Search for the cell housing the specified text and yield its (X, Y) center coordinate. 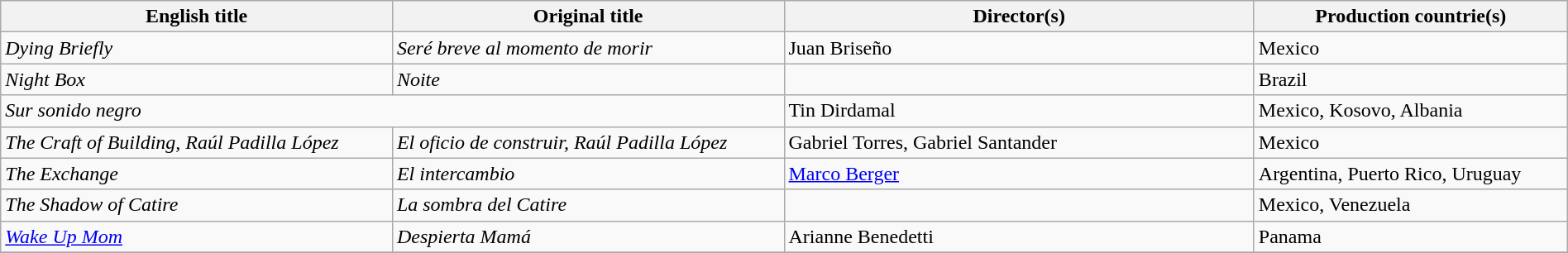
Wake Up Mom (197, 236)
Arianne Benedetti (1019, 236)
Argentina, Puerto Rico, Uruguay (1411, 174)
Tin Dirdamal (1019, 111)
Panama (1411, 236)
Director(s) (1019, 17)
Night Box (197, 79)
El oficio de construir, Raúl Padilla López (588, 142)
English title (197, 17)
La sombra del Catire (588, 205)
Mexico, Venezuela (1411, 205)
Marco Berger (1019, 174)
Despierta Mamá (588, 236)
El intercambio (588, 174)
Dying Briefly (197, 48)
Brazil (1411, 79)
Noite (588, 79)
Seré breve al momento de morir (588, 48)
Production countrie(s) (1411, 17)
Original title (588, 17)
The Exchange (197, 174)
Mexico, Kosovo, Albania (1411, 111)
The Shadow of Catire (197, 205)
The Craft of Building, Raúl Padilla López (197, 142)
Sur sonido negro (392, 111)
Juan Briseño (1019, 48)
Gabriel Torres, Gabriel Santander (1019, 142)
